Pinpoint the cell where the given text exists, returning its [x, y] midpoint coordinate. 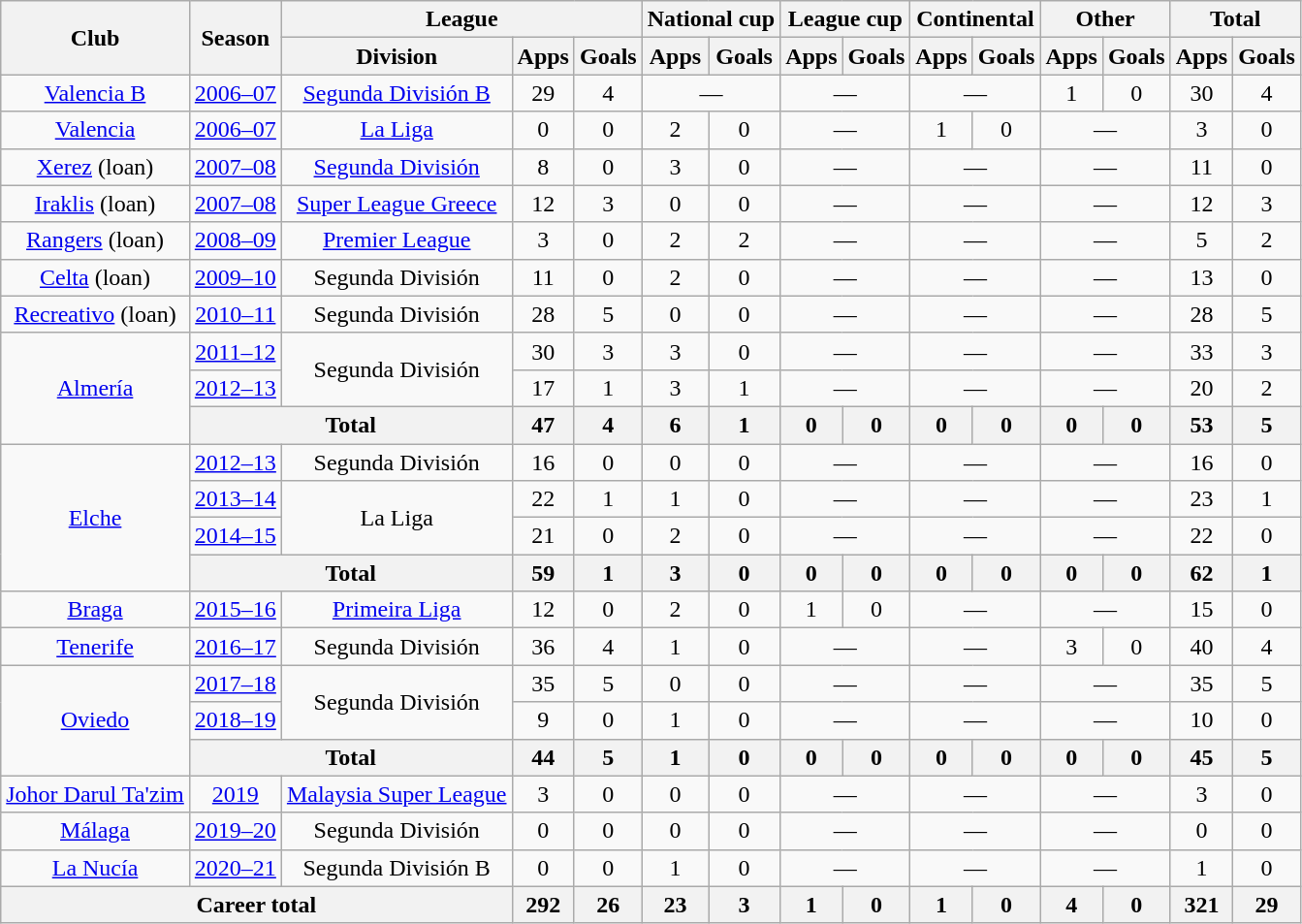
2018–19 [235, 720]
15 [1201, 610]
26 [608, 905]
Premier League [397, 240]
6 [675, 425]
Valencia [95, 130]
Season [235, 38]
2008–09 [235, 240]
47 [543, 425]
17 [543, 388]
2013–14 [235, 499]
Johor Darul Ta'zim [95, 794]
2015–16 [235, 610]
La Nucía [95, 868]
45 [1201, 757]
Career total [256, 905]
Braga [95, 610]
2011–12 [235, 351]
Rangers (loan) [95, 240]
Almería [95, 388]
44 [543, 757]
33 [1201, 351]
Continental [975, 19]
321 [1201, 905]
Super League Greece [397, 204]
8 [543, 167]
Valencia B [95, 93]
2014–15 [235, 536]
Club [95, 38]
9 [543, 720]
Xerez (loan) [95, 167]
Málaga [95, 831]
2017–18 [235, 684]
Oviedo [95, 720]
53 [1201, 425]
Other [1105, 19]
Elche [95, 518]
36 [543, 647]
2010–11 [235, 314]
2009–10 [235, 277]
59 [543, 573]
13 [1201, 277]
40 [1201, 647]
10 [1201, 720]
62 [1201, 573]
20 [1201, 388]
Celta (loan) [95, 277]
21 [543, 536]
National cup [711, 19]
Primeira Liga [397, 610]
292 [543, 905]
Recreativo (loan) [95, 314]
2019–20 [235, 831]
League [461, 19]
League cup [845, 19]
Iraklis (loan) [95, 204]
2020–21 [235, 868]
Tenerife [95, 647]
2019 [235, 794]
2016–17 [235, 647]
Division [397, 56]
Malaysia Super League [397, 794]
